For the text-containing cell, return its midpoint in (X, Y) coordinate format. 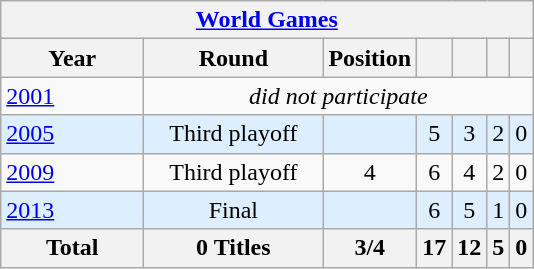
Position (370, 58)
did not participate (338, 96)
Final (234, 210)
3/4 (370, 248)
0 Titles (234, 248)
2009 (72, 172)
2013 (72, 210)
Year (72, 58)
Round (234, 58)
Total (72, 248)
3 (470, 134)
1 (498, 210)
2001 (72, 96)
17 (434, 248)
2005 (72, 134)
12 (470, 248)
World Games (267, 20)
